Detect which cell encompasses the target text, then output its [X, Y] center coordinate. 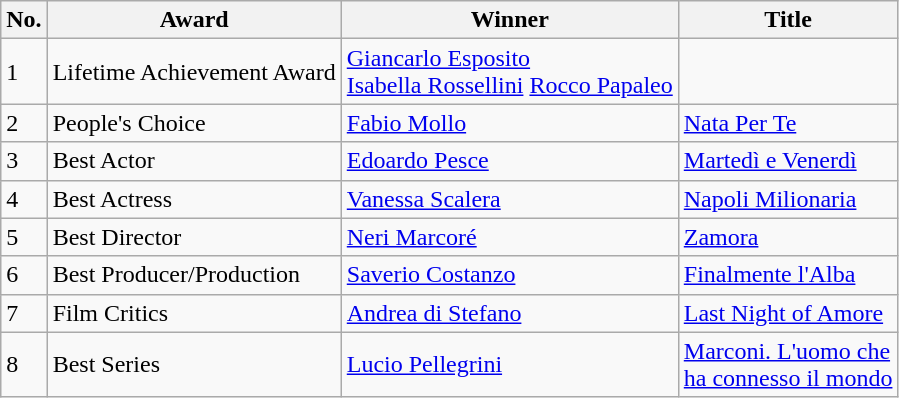
Martedì e Venerdì [788, 161]
Best Series [194, 364]
Title [788, 20]
Finalmente l'Alba [788, 275]
5 [24, 237]
2 [24, 123]
Film Critics [194, 313]
Andrea di Stefano [510, 313]
Neri Marcoré [510, 237]
Best Producer/Production [194, 275]
7 [24, 313]
Award [194, 20]
Vanessa Scalera [510, 199]
Winner [510, 20]
Fabio Mollo [510, 123]
Edoardo Pesce [510, 161]
Best Actress [194, 199]
Marconi. L'uomo cheha connesso il mondo [788, 364]
Nata Per Te [788, 123]
Giancarlo EspositoIsabella Rossellini Rocco Papaleo [510, 72]
1 [24, 72]
Lifetime Achievement Award [194, 72]
Last Night of Amore [788, 313]
People's Choice [194, 123]
Saverio Costanzo [510, 275]
Napoli Milionaria [788, 199]
4 [24, 199]
Best Director [194, 237]
3 [24, 161]
Best Actor [194, 161]
6 [24, 275]
8 [24, 364]
No. [24, 20]
Zamora [788, 237]
Lucio Pellegrini [510, 364]
